Locate the cell with the specified text and output its [X, Y] center coordinate. 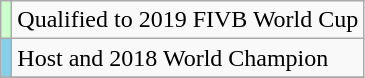
Host and 2018 World Champion [188, 58]
Qualified to 2019 FIVB World Cup [188, 20]
